Determine the (X, Y) coordinate at the center of the cell enclosing the given text.  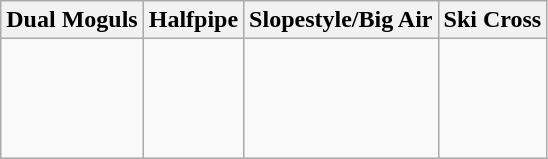
Dual Moguls (72, 20)
Slopestyle/Big Air (341, 20)
Ski Cross (492, 20)
Halfpipe (193, 20)
